Identify which cell holds the provided text, then report its (X, Y) central coordinate. 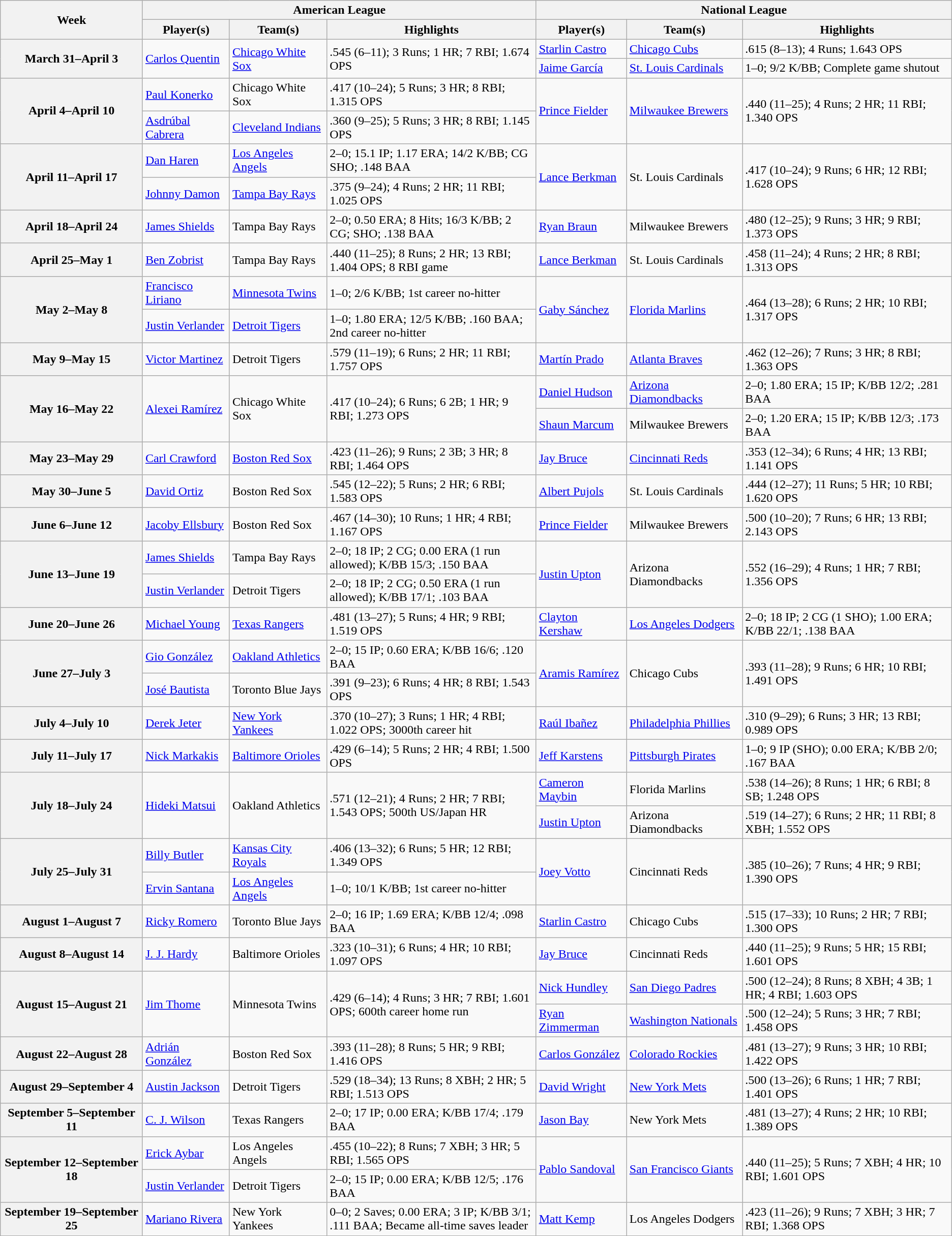
2–0; 18 IP; 2 CG; 0.50 ERA (1 run allowed); K/BB 17/1; .103 BAA (431, 591)
.375 (9–24); 4 Runs; 2 HR; 11 RBI; 1.025 OPS (431, 193)
San Francisco Giants (685, 1169)
Erick Aybar (186, 1153)
Albert Pujols (581, 491)
Derek Jeter (186, 723)
2–0; 16 IP; 1.69 ERA; K/BB 12/4; .098 BAA (431, 921)
Cameron Maybin (581, 789)
Atlanta Braves (685, 359)
.481 (13–27); 4 Runs; 2 HR; 10 RBI; 1.389 OPS (847, 1120)
.462 (12–26); 7 Runs; 3 HR; 8 RBI; 1.363 OPS (847, 359)
1–0; 9/2 K/BB; Complete game shutout (847, 68)
April 25–May 1 (72, 259)
.440 (11–25); 4 Runs; 2 HR; 11 RBI; 1.340 OPS (847, 111)
Colorado Rockies (685, 1053)
Joey Votto (581, 871)
August 8–August 14 (72, 955)
.529 (18–34); 13 Runs; 8 XBH; 2 HR; 5 RBI; 1.513 OPS (431, 1087)
.360 (9–25); 5 Runs; 3 HR; 8 RBI; 1.145 OPS (431, 127)
.519 (14–27); 6 Runs; 2 HR; 11 RBI; 8 XBH; 1.552 OPS (847, 822)
.467 (14–30); 10 Runs; 1 HR; 4 RBI; 1.167 OPS (431, 525)
May 16–May 22 (72, 409)
September 19–September 25 (72, 1219)
Francisco Liriano (186, 293)
.440 (11–25); 5 Runs; 7 XBH; 4 HR; 10 RBI; 1.601 OPS (847, 1169)
2–0; 0.50 ERA; 8 Hits; 16/3 K/BB; 2 CG; SHO; .138 BAA (431, 227)
1–0; 10/1 K/BB; 1st career no-hitter (431, 888)
2–0; 17 IP; 0.00 ERA; K/BB 17/4; .179 BAA (431, 1120)
.391 (9–23); 6 Runs; 4 HR; 8 RBI; 1.543 OPS (431, 689)
.464 (13–28); 6 Runs; 2 HR; 10 RBI; 1.317 OPS (847, 309)
.370 (10–27); 3 Runs; 1 HR; 4 RBI; 1.022 OPS; 3000th career hit (431, 723)
1–0; 1.80 ERA; 12/5 K/BB; .160 BAA; 2nd career no-hitter (431, 325)
Jim Thome (186, 1004)
September 5–September 11 (72, 1120)
.323 (10–31); 6 Runs; 4 HR; 10 RBI; 1.097 OPS (431, 955)
.455 (10–22); 8 Runs; 7 XBH; 3 HR; 5 RBI; 1.565 OPS (431, 1153)
David Ortiz (186, 491)
May 2–May 8 (72, 309)
Michael Young (186, 623)
Hideki Matsui (186, 805)
.440 (11–25); 9 Runs; 5 HR; 15 RBI; 1.601 OPS (847, 955)
Adrián González (186, 1053)
.500 (12–24); 5 Runs; 3 HR; 7 RBI; 1.458 OPS (847, 1021)
April 11–April 17 (72, 177)
2–0; 18 IP; 2 CG; 0.00 ERA (1 run allowed); K/BB 15/3; .150 BAA (431, 557)
San Diego Padres (685, 987)
.417 (10–24); 9 Runs; 6 HR; 12 RBI; 1.628 OPS (847, 177)
Carlos González (581, 1053)
Austin Jackson (186, 1087)
David Wright (581, 1087)
Asdrúbal Cabrera (186, 127)
May 30–June 5 (72, 491)
August 29–September 4 (72, 1087)
Ricky Romero (186, 921)
Nick Markakis (186, 756)
.310 (9–29); 6 Runs; 3 HR; 13 RBI; 0.989 OPS (847, 723)
Jacoby Ellsbury (186, 525)
Week (72, 20)
Martín Prado (581, 359)
June 6–June 12 (72, 525)
June 27–July 3 (72, 673)
Gio González (186, 657)
.538 (14–26); 8 Runs; 1 HR; 6 RBI; 8 SB; 1.248 OPS (847, 789)
May 23–May 29 (72, 459)
0–0; 2 Saves; 0.00 ERA; 3 IP; K/BB 3/1; .111 BAA; Became all-time saves leader (431, 1219)
August 22–August 28 (72, 1053)
Gaby Sánchez (581, 309)
.393 (11–28); 9 Runs; 6 HR; 10 RBI; 1.491 OPS (847, 673)
2–0; 1.80 ERA; 15 IP; K/BB 12/2; .281 BAA (847, 393)
.515 (17–33); 10 Runs; 2 HR; 7 RBI; 1.300 OPS (847, 921)
.444 (12–27); 11 Runs; 5 HR; 10 RBI; 1.620 OPS (847, 491)
.417 (10–24); 5 Runs; 3 HR; 8 RBI; 1.315 OPS (431, 95)
Cleveland Indians (278, 127)
May 9–May 15 (72, 359)
July 18–July 24 (72, 805)
June 20–June 26 (72, 623)
.353 (12–34); 6 Runs; 4 HR; 13 RBI; 1.141 OPS (847, 459)
.481 (13–27); 9 Runs; 3 HR; 10 RBI; 1.422 OPS (847, 1053)
.500 (10–20); 7 Runs; 6 HR; 13 RBI; 2.143 OPS (847, 525)
.579 (11–19); 6 Runs; 2 HR; 11 RBI; 1.757 OPS (431, 359)
2–0; 18 IP; 2 CG (1 SHO); 1.00 ERA; K/BB 22/1; .138 BAA (847, 623)
August 15–August 21 (72, 1004)
April 4–April 10 (72, 111)
.545 (12–22); 5 Runs; 2 HR; 6 RBI; 1.583 OPS (431, 491)
Dan Haren (186, 161)
José Bautista (186, 689)
.615 (8–13); 4 Runs; 1.643 OPS (847, 49)
.417 (10–24); 6 Runs; 6 2B; 1 HR; 9 RBI; 1.273 OPS (431, 409)
March 31–April 3 (72, 58)
Nick Hundley (581, 987)
.500 (12–24); 8 Runs; 8 XBH; 4 3B; 1 HR; 4 RBI; 1.603 OPS (847, 987)
Matt Kemp (581, 1219)
Ryan Braun (581, 227)
J. J. Hardy (186, 955)
Pittsburgh Pirates (685, 756)
Pablo Sandoval (581, 1169)
Raúl Ibañez (581, 723)
.423 (11–26); 9 Runs; 7 XBH; 3 HR; 7 RBI; 1.368 OPS (847, 1219)
2–0; 15 IP; 0.60 ERA; K/BB 16/6; .120 BAA (431, 657)
Carl Crawford (186, 459)
July 4–July 10 (72, 723)
Paul Konerko (186, 95)
July 25–July 31 (72, 871)
July 11–July 17 (72, 756)
.429 (6–14); 4 Runs; 3 HR; 7 RBI; 1.601 OPS; 600th career home run (431, 1004)
Billy Butler (186, 855)
.545 (6–11); 3 Runs; 1 HR; 7 RBI; 1.674 OPS (431, 58)
.571 (12–21); 4 Runs; 2 HR; 7 RBI; 1.543 OPS; 500th US/Japan HR (431, 805)
Shaun Marcum (581, 425)
1–0; 9 IP (SHO); 0.00 ERA; K/BB 2/0; .167 BAA (847, 756)
Carlos Quentin (186, 58)
National League (743, 10)
Johnny Damon (186, 193)
June 13–June 19 (72, 574)
Jason Bay (581, 1120)
.481 (13–27); 5 Runs; 4 HR; 9 RBI; 1.519 OPS (431, 623)
2–0; 15 IP; 0.00 ERA; K/BB 12/5; .176 BAA (431, 1186)
Ben Zobrist (186, 259)
.423 (11–26); 9 Runs; 2 3B; 3 HR; 8 RBI; 1.464 OPS (431, 459)
April 18–April 24 (72, 227)
.393 (11–28); 8 Runs; 5 HR; 9 RBI; 1.416 OPS (431, 1053)
.552 (16–29); 4 Runs; 1 HR; 7 RBI; 1.356 OPS (847, 574)
September 12–September 18 (72, 1169)
2–0; 15.1 IP; 1.17 ERA; 14/2 K/BB; CG SHO; .148 BAA (431, 161)
.429 (6–14); 5 Runs; 2 HR; 4 RBI; 1.500 OPS (431, 756)
Jaime García (581, 68)
.500 (13–26); 6 Runs; 1 HR; 7 RBI; 1.401 OPS (847, 1087)
American League (339, 10)
Washington Nationals (685, 1021)
1–0; 2/6 K/BB; 1st career no-hitter (431, 293)
Alexei Ramírez (186, 409)
Victor Martinez (186, 359)
C. J. Wilson (186, 1120)
Philadelphia Phillies (685, 723)
Ervin Santana (186, 888)
.458 (11–24); 4 Runs; 2 HR; 8 RBI; 1.313 OPS (847, 259)
Aramis Ramírez (581, 673)
Clayton Kershaw (581, 623)
Kansas City Royals (278, 855)
Jeff Karstens (581, 756)
2–0; 1.20 ERA; 15 IP; K/BB 12/3; .173 BAA (847, 425)
Mariano Rivera (186, 1219)
.480 (12–25); 9 Runs; 3 HR; 9 RBI; 1.373 OPS (847, 227)
Ryan Zimmerman (581, 1021)
.406 (13–32); 6 Runs; 5 HR; 12 RBI; 1.349 OPS (431, 855)
.385 (10–26); 7 Runs; 4 HR; 9 RBI; 1.390 OPS (847, 871)
August 1–August 7 (72, 921)
.440 (11–25); 8 Runs; 2 HR; 13 RBI; 1.404 OPS; 8 RBI game (431, 259)
Daniel Hudson (581, 393)
